Return the [x, y] coordinate for the center point of the cell that contains the specified text.  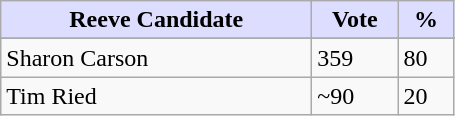
20 [426, 96]
~90 [355, 96]
Sharon Carson [156, 58]
359 [355, 58]
% [426, 20]
Reeve Candidate [156, 20]
Vote [355, 20]
80 [426, 58]
Tim Ried [156, 96]
